Provide the (X, Y) coordinate of the cell's center where the given text is located.  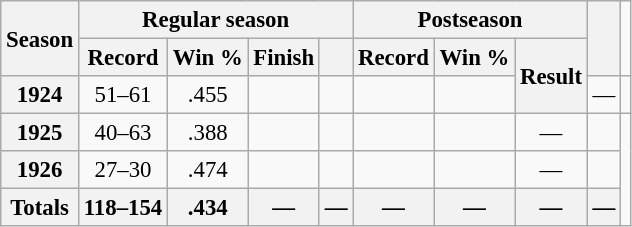
40–63 (122, 133)
1926 (40, 170)
.434 (208, 208)
1924 (40, 95)
Season (40, 38)
.474 (208, 170)
118–154 (122, 208)
51–61 (122, 95)
Postseason (470, 20)
Totals (40, 208)
Finish (284, 58)
Result (552, 76)
.388 (208, 133)
1925 (40, 133)
27–30 (122, 170)
Regular season (215, 20)
.455 (208, 95)
